For the text-containing cell, return its midpoint in (x, y) coordinate format. 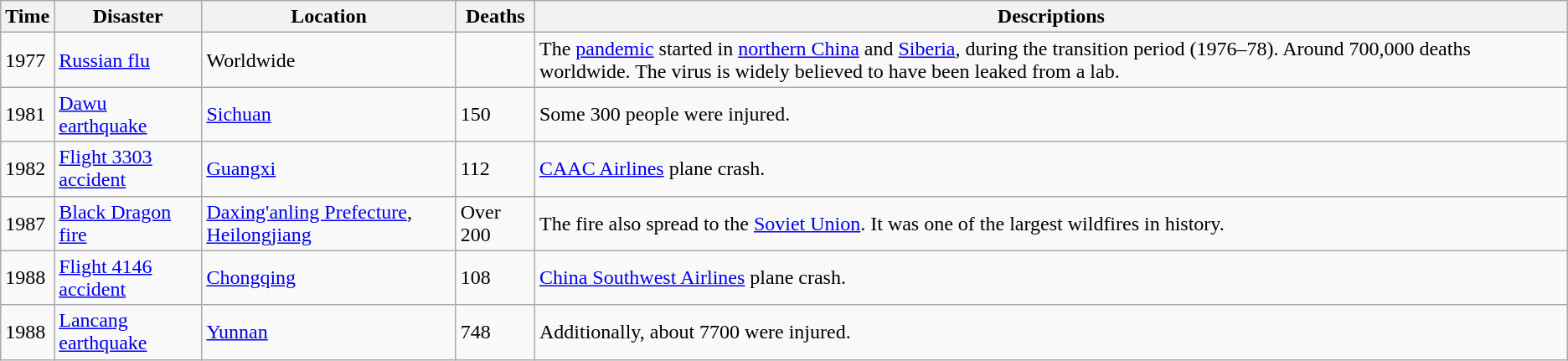
Deaths (495, 17)
1982 (28, 169)
Chongqing (328, 278)
Over 200 (495, 223)
Russian flu (128, 60)
Flight 4146 accident (128, 278)
China Southwest Airlines plane crash. (1050, 278)
Flight 3303 accident (128, 169)
Dawu earthquake (128, 114)
Black Dragon fire (128, 223)
Sichuan (328, 114)
The fire also spread to the Soviet Union. It was one of the largest wildfires in history. (1050, 223)
Lancang earthquake (128, 332)
1977 (28, 60)
Time (28, 17)
Disaster (128, 17)
150 (495, 114)
Yunnan (328, 332)
CAAC Airlines plane crash. (1050, 169)
Some 300 people were injured. (1050, 114)
Guangxi (328, 169)
108 (495, 278)
112 (495, 169)
Daxing'anling Prefecture, Heilongjiang (328, 223)
Worldwide (328, 60)
Descriptions (1050, 17)
Location (328, 17)
Additionally, about 7700 were injured. (1050, 332)
1981 (28, 114)
748 (495, 332)
1987 (28, 223)
